Return [X, Y] of the center of cell containing provided text 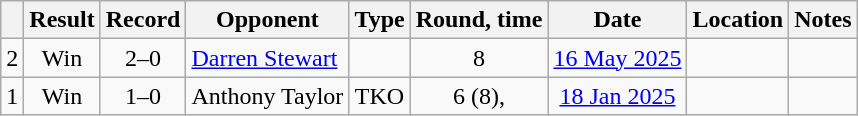
Location [738, 20]
16 May 2025 [618, 58]
Record [143, 20]
Opponent [268, 20]
6 (8), [479, 96]
1–0 [143, 96]
Result [62, 20]
2–0 [143, 58]
Anthony Taylor [268, 96]
Notes [823, 20]
1 [12, 96]
Round, time [479, 20]
Darren Stewart [268, 58]
TKO [380, 96]
2 [12, 58]
18 Jan 2025 [618, 96]
8 [479, 58]
Date [618, 20]
Type [380, 20]
